Search for the cell housing the specified text and yield its [X, Y] center coordinate. 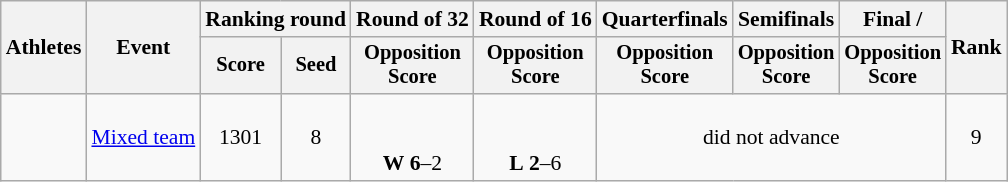
Final / [892, 19]
Score [240, 66]
L 2–6 [536, 138]
Quarterfinals [665, 19]
Seed [316, 66]
Round of 32 [412, 19]
Rank [976, 48]
Athletes [44, 48]
W 6–2 [412, 138]
8 [316, 138]
Round of 16 [536, 19]
Event [143, 48]
Ranking round [276, 19]
1301 [240, 138]
Semifinals [786, 19]
Mixed team [143, 138]
9 [976, 138]
did not advance [772, 138]
